Determine the [X, Y] coordinate at the center of the cell enclosing the given text.  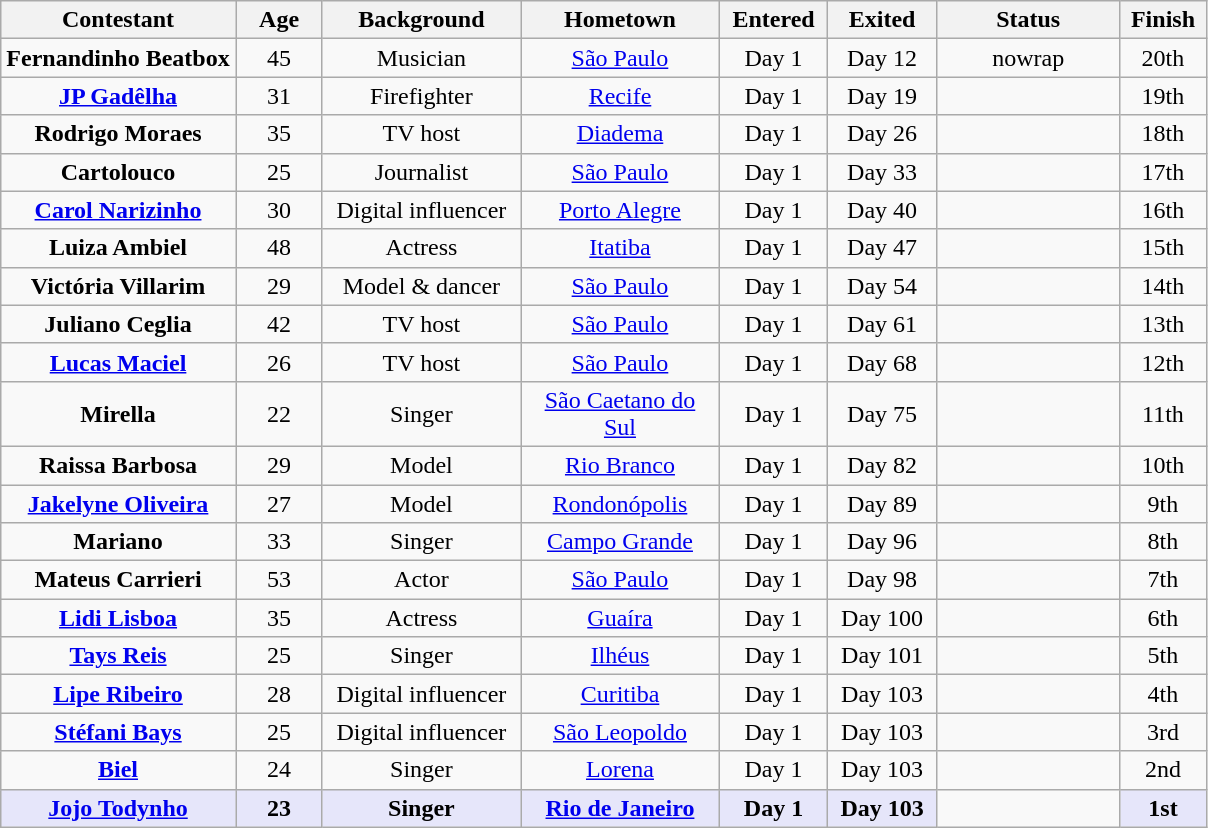
9th [1163, 503]
31 [279, 96]
Day 98 [882, 580]
30 [279, 210]
18th [1163, 134]
Day 82 [882, 465]
4th [1163, 694]
Day 68 [882, 362]
Finish [1163, 20]
Day 96 [882, 542]
Jakelyne Oliveira [118, 503]
Lorena [620, 770]
27 [279, 503]
Day 100 [882, 618]
São Caetano do Sul [620, 414]
Ilhéus [620, 656]
Tays Reis [118, 656]
Diadema [620, 134]
Porto Alegre [620, 210]
Recife [620, 96]
13th [1163, 324]
Day 26 [882, 134]
Stéfani Bays [118, 732]
14th [1163, 286]
16th [1163, 210]
Lidi Lisboa [118, 618]
Exited [882, 20]
Carol Narizinho [118, 210]
Day 54 [882, 286]
42 [279, 324]
Luiza Ambiel [118, 248]
Firefighter [422, 96]
nowrap [1028, 58]
Mateus Carrieri [118, 580]
5th [1163, 656]
Rio Branco [620, 465]
26 [279, 362]
São Leopoldo [620, 732]
Hometown [620, 20]
Mariano [118, 542]
Curitiba [620, 694]
Day 47 [882, 248]
Lucas Maciel [118, 362]
Status [1028, 20]
Background [422, 20]
Juliano Ceglia [118, 324]
Campo Grande [620, 542]
Day 101 [882, 656]
Itatiba [620, 248]
JP Gadêlha [118, 96]
Mirella [118, 414]
10th [1163, 465]
Day 89 [882, 503]
Rio de Janeiro [620, 808]
53 [279, 580]
Day 61 [882, 324]
7th [1163, 580]
Raissa Barbosa [118, 465]
Day 40 [882, 210]
Musician [422, 58]
24 [279, 770]
28 [279, 694]
11th [1163, 414]
Lipe Ribeiro [118, 694]
Cartolouco [118, 172]
Guaíra [620, 618]
17th [1163, 172]
Biel [118, 770]
15th [1163, 248]
Contestant [118, 20]
Day 19 [882, 96]
Model & dancer [422, 286]
Day 33 [882, 172]
Rondonópolis [620, 503]
Rodrigo Moraes [118, 134]
Day 12 [882, 58]
1st [1163, 808]
Journalist [422, 172]
45 [279, 58]
Fernandinho Beatbox [118, 58]
20th [1163, 58]
22 [279, 414]
Jojo Todynho [118, 808]
19th [1163, 96]
Actor [422, 580]
3rd [1163, 732]
Victória Villarim [118, 286]
12th [1163, 362]
Entered [774, 20]
Day 75 [882, 414]
Age [279, 20]
48 [279, 248]
8th [1163, 542]
23 [279, 808]
2nd [1163, 770]
6th [1163, 618]
33 [279, 542]
